Search for the cell housing the specified text and yield its [x, y] center coordinate. 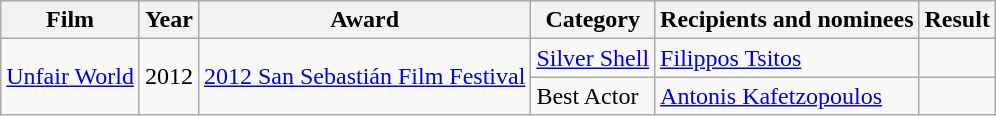
Silver Shell [593, 58]
Category [593, 20]
Filippos Tsitos [787, 58]
2012 San Sebastián Film Festival [364, 77]
Unfair World [70, 77]
Antonis Kafetzopoulos [787, 96]
Film [70, 20]
Result [957, 20]
Year [168, 20]
2012 [168, 77]
Award [364, 20]
Recipients and nominees [787, 20]
Best Actor [593, 96]
